For the text-containing cell, return its midpoint in (x, y) coordinate format. 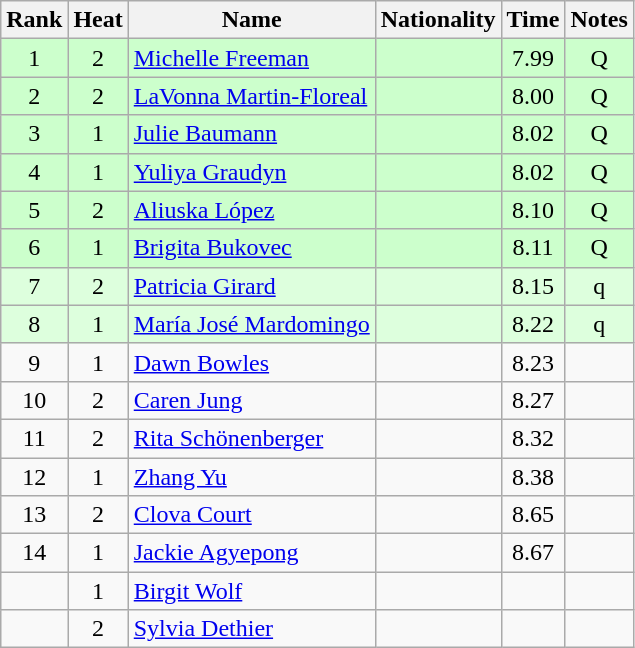
Time (533, 20)
8.15 (533, 286)
Michelle Freeman (252, 58)
8.11 (533, 248)
Rank (34, 20)
10 (34, 400)
14 (34, 553)
13 (34, 515)
4 (34, 172)
6 (34, 248)
8.23 (533, 362)
Sylvia Dethier (252, 629)
9 (34, 362)
Patricia Girard (252, 286)
Heat (98, 20)
8.38 (533, 477)
Nationality (438, 20)
8.27 (533, 400)
Julie Baumann (252, 134)
8.65 (533, 515)
11 (34, 438)
5 (34, 210)
Caren Jung (252, 400)
8.00 (533, 96)
Rita Schönenberger (252, 438)
8.22 (533, 324)
12 (34, 477)
Birgit Wolf (252, 591)
7 (34, 286)
Dawn Bowles (252, 362)
Zhang Yu (252, 477)
7.99 (533, 58)
LaVonna Martin-Floreal (252, 96)
Aliuska López (252, 210)
Brigita Bukovec (252, 248)
Notes (599, 20)
8.67 (533, 553)
Name (252, 20)
8.32 (533, 438)
María José Mardomingo (252, 324)
3 (34, 134)
Yuliya Graudyn (252, 172)
8.10 (533, 210)
Jackie Agyepong (252, 553)
8 (34, 324)
Clova Court (252, 515)
